Identify which cell holds the provided text, then report its (X, Y) central coordinate. 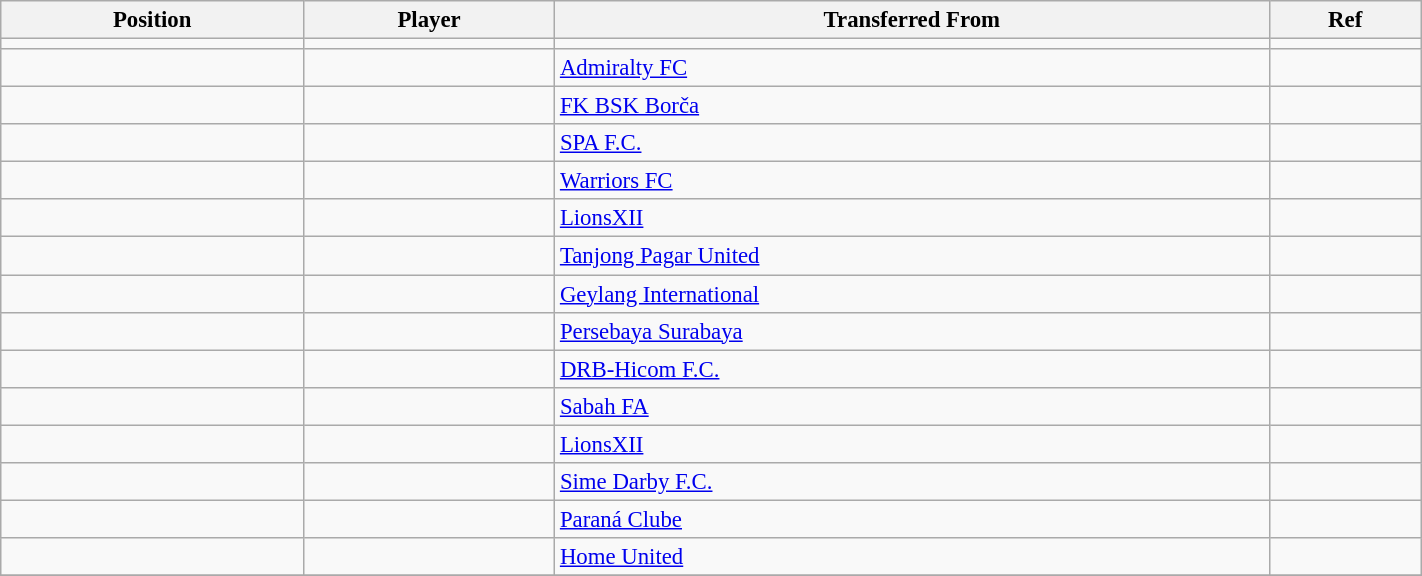
Position (152, 20)
Home United (912, 557)
DRB-Hicom F.C. (912, 369)
Sabah FA (912, 406)
Ref (1345, 20)
Paraná Clube (912, 519)
Admiralty FC (912, 68)
FK BSK Borča (912, 106)
Warriors FC (912, 181)
Player (430, 20)
SPA F.C. (912, 143)
Persebaya Surabaya (912, 331)
Transferred From (912, 20)
Sime Darby F.C. (912, 482)
Tanjong Pagar United (912, 256)
Geylang International (912, 294)
